Detect which cell encompasses the target text, then output its [X, Y] center coordinate. 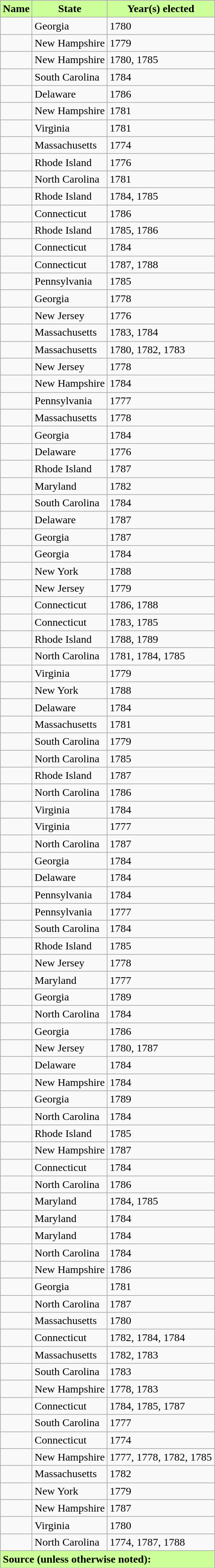
1781, 1784, 1785 [160, 656]
Source (unless otherwise noted): [107, 1559]
1787, 1788 [160, 265]
1784, 1785, 1787 [160, 1406]
1783, 1784 [160, 333]
1780, 1782, 1783 [160, 350]
1785, 1786 [160, 231]
1786, 1788 [160, 605]
1778, 1783 [160, 1389]
1783, 1785 [160, 622]
1777, 1778, 1782, 1785 [160, 1457]
1782, 1783 [160, 1355]
Name [16, 9]
1783 [160, 1372]
1780, 1785 [160, 60]
1782, 1784, 1784 [160, 1338]
State [70, 9]
1788, 1789 [160, 639]
1774, 1787, 1788 [160, 1542]
Year(s) elected [160, 9]
1780, 1787 [160, 1048]
